Pinpoint the cell where the given text exists, returning its (X, Y) midpoint coordinate. 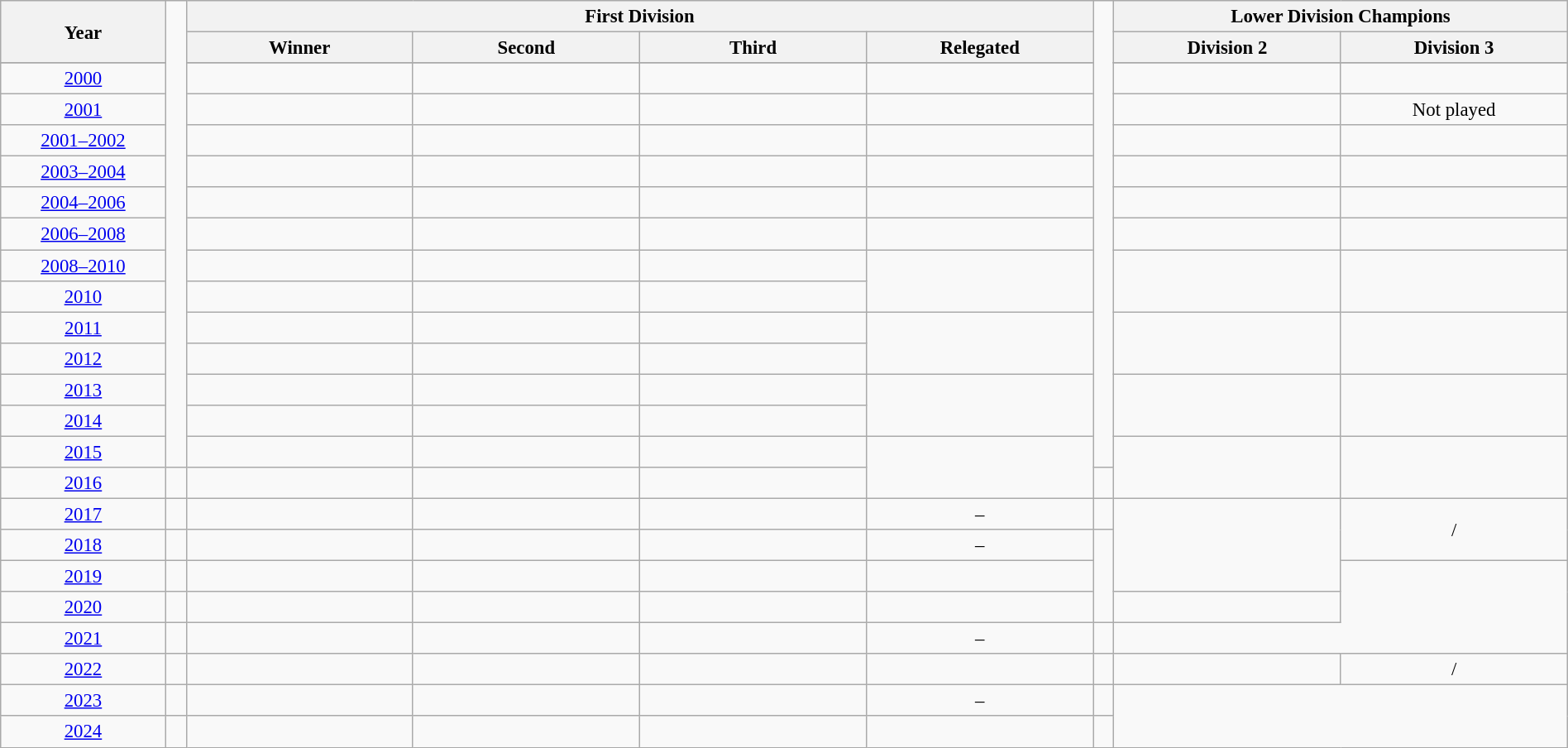
2012 (83, 358)
2019 (83, 577)
2024 (83, 732)
Year (83, 31)
2003–2004 (83, 172)
2013 (83, 390)
2020 (83, 607)
Second (526, 48)
Division 3 (1454, 48)
2006–2008 (83, 234)
Winner (299, 48)
2011 (83, 328)
2021 (83, 639)
Lower Division Champions (1341, 17)
2010 (83, 296)
2001 (83, 110)
2023 (83, 701)
Division 2 (1227, 48)
Relegated (980, 48)
2014 (83, 421)
Not played (1454, 110)
2001–2002 (83, 141)
2018 (83, 545)
2017 (83, 514)
2016 (83, 483)
2022 (83, 669)
2000 (83, 79)
First Division (640, 17)
Third (753, 48)
2008–2010 (83, 266)
2015 (83, 452)
2004–2006 (83, 203)
